Extract the [x, y] coordinate from the center of the cell holding the provided text.  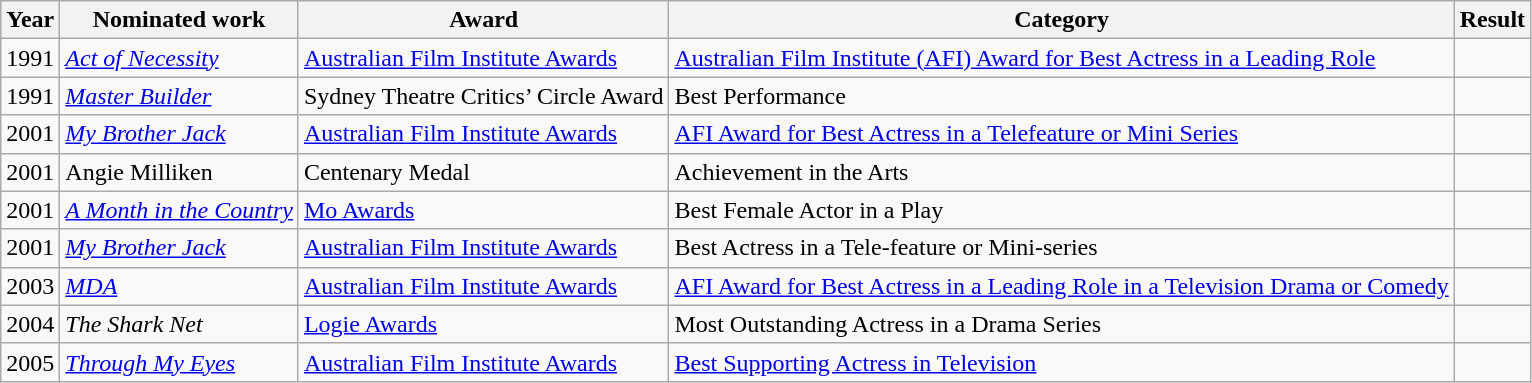
Best Female Actor in a Play [1062, 210]
Through My Eyes [180, 362]
Result [1492, 20]
Mo Awards [484, 210]
Year [30, 20]
Best Supporting Actress in Television [1062, 362]
The Shark Net [180, 324]
Master Builder [180, 96]
Nominated work [180, 20]
Australian Film Institute (AFI) Award for Best Actress in a Leading Role [1062, 58]
2005 [30, 362]
2004 [30, 324]
AFI Award for Best Actress in a Telefeature or Mini Series [1062, 134]
Category [1062, 20]
Most Outstanding Actress in a Drama Series [1062, 324]
Sydney Theatre Critics’ Circle Award [484, 96]
MDA [180, 286]
Centenary Medal [484, 172]
Best Performance [1062, 96]
Logie Awards [484, 324]
Best Actress in a Tele-feature or Mini-series [1062, 248]
2003 [30, 286]
Act of Necessity [180, 58]
AFI Award for Best Actress in a Leading Role in a Television Drama or Comedy [1062, 286]
Angie Milliken [180, 172]
Award [484, 20]
A Month in the Country [180, 210]
Achievement in the Arts [1062, 172]
